Output the (x, y) coordinate of the center of the cell containing the given text.  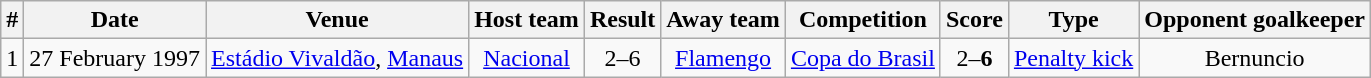
Result (622, 20)
Date (115, 20)
27 February 1997 (115, 58)
Bernuncio (1255, 58)
Host team (527, 20)
Away team (724, 20)
Type (1073, 20)
Venue (338, 20)
# (12, 20)
Nacional (527, 58)
Flamengo (724, 58)
Estádio Vivaldão, Manaus (338, 58)
Copa do Brasil (862, 58)
Score (974, 20)
Competition (862, 20)
1 (12, 58)
Penalty kick (1073, 58)
Opponent goalkeeper (1255, 20)
